Provide the [X, Y] coordinate of the cell's center where the given text is located.  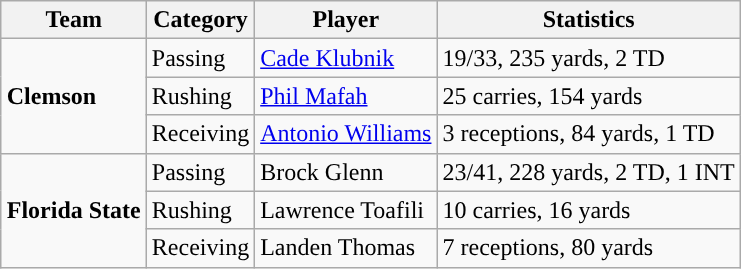
Florida State [74, 210]
Brock Glenn [346, 172]
Lawrence Toafili [346, 210]
Phil Mafah [346, 96]
Statistics [588, 20]
10 carries, 16 yards [588, 210]
Player [346, 20]
7 receptions, 80 yards [588, 248]
Antonio Williams [346, 134]
3 receptions, 84 yards, 1 TD [588, 134]
25 carries, 154 yards [588, 96]
Clemson [74, 96]
Landen Thomas [346, 248]
Category [200, 20]
19/33, 235 yards, 2 TD [588, 58]
23/41, 228 yards, 2 TD, 1 INT [588, 172]
Cade Klubnik [346, 58]
Team [74, 20]
